Find where the given text appears and provide that cell's center as (x, y) coordinate. 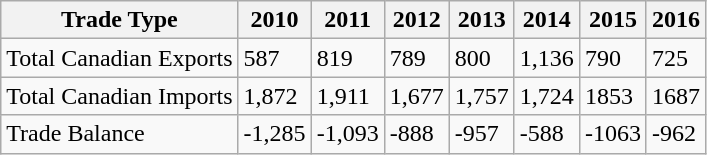
2016 (676, 20)
1,724 (546, 96)
-957 (482, 134)
819 (348, 58)
-1,285 (274, 134)
2010 (274, 20)
789 (416, 58)
Total Canadian Exports (120, 58)
1687 (676, 96)
2011 (348, 20)
1,136 (546, 58)
-1,093 (348, 134)
-588 (546, 134)
790 (612, 58)
-962 (676, 134)
1,911 (348, 96)
2013 (482, 20)
587 (274, 58)
-888 (416, 134)
1,757 (482, 96)
2015 (612, 20)
1853 (612, 96)
-1063 (612, 134)
1,677 (416, 96)
Trade Balance (120, 134)
2012 (416, 20)
2014 (546, 20)
Trade Type (120, 20)
Total Canadian Imports (120, 96)
800 (482, 58)
1,872 (274, 96)
725 (676, 58)
